From the cell containing the given text, extract its center point as (X, Y) coordinate. 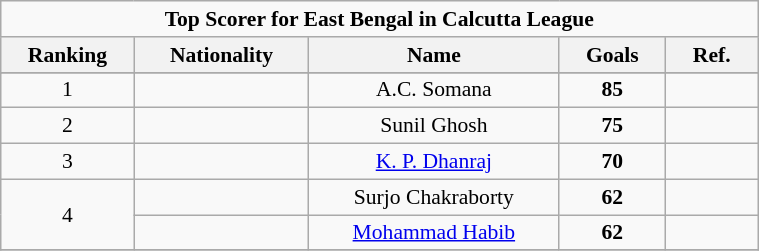
2 (68, 126)
3 (68, 162)
4 (68, 214)
70 (612, 162)
Name (434, 55)
Ranking (68, 55)
K. P. Dhanraj (434, 162)
Sunil Ghosh (434, 126)
Nationality (222, 55)
75 (612, 126)
A.C. Somana (434, 90)
Goals (612, 55)
Ref. (712, 55)
Top Scorer for East Bengal in Calcutta League (380, 19)
85 (612, 90)
Mohammad Habib (434, 233)
1 (68, 90)
Surjo Chakraborty (434, 197)
